From the cell containing the given text, extract its center point as (x, y) coordinate. 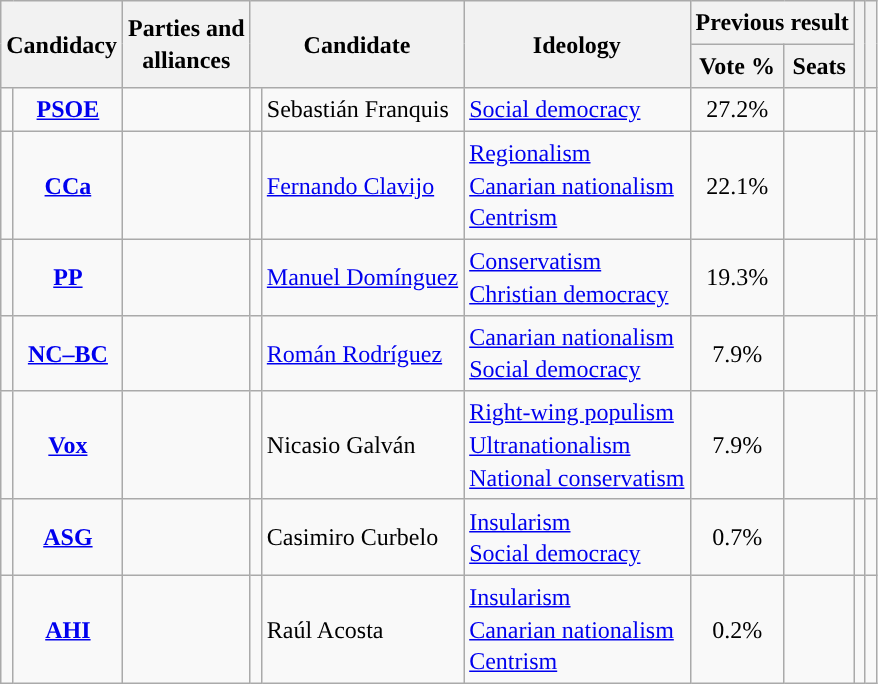
Fernando Clavijo (362, 185)
Parties andalliances (187, 44)
InsularismSocial democracy (577, 537)
Ideology (577, 44)
Candidate (356, 44)
Seats (819, 66)
Román Rodríguez (362, 353)
Raúl Acosta (362, 629)
27.2% (737, 110)
ConservatismChristian democracy (577, 277)
CCa (68, 185)
19.3% (737, 277)
PSOE (68, 110)
Candidacy (62, 44)
22.1% (737, 185)
Vote % (737, 66)
RegionalismCanarian nationalismCentrism (577, 185)
0.2% (737, 629)
Nicasio Galván (362, 445)
Sebastián Franquis (362, 110)
Right-wing populismUltranationalismNational conservatism (577, 445)
NC–BC (68, 353)
Vox (68, 445)
InsularismCanarian nationalismCentrism (577, 629)
0.7% (737, 537)
Social democracy (577, 110)
Previous result (772, 22)
ASG (68, 537)
Manuel Domínguez (362, 277)
PP (68, 277)
AHI (68, 629)
Canarian nationalismSocial democracy (577, 353)
Casimiro Curbelo (362, 537)
